Determine the (X, Y) coordinate at the center of the cell enclosing the given text.  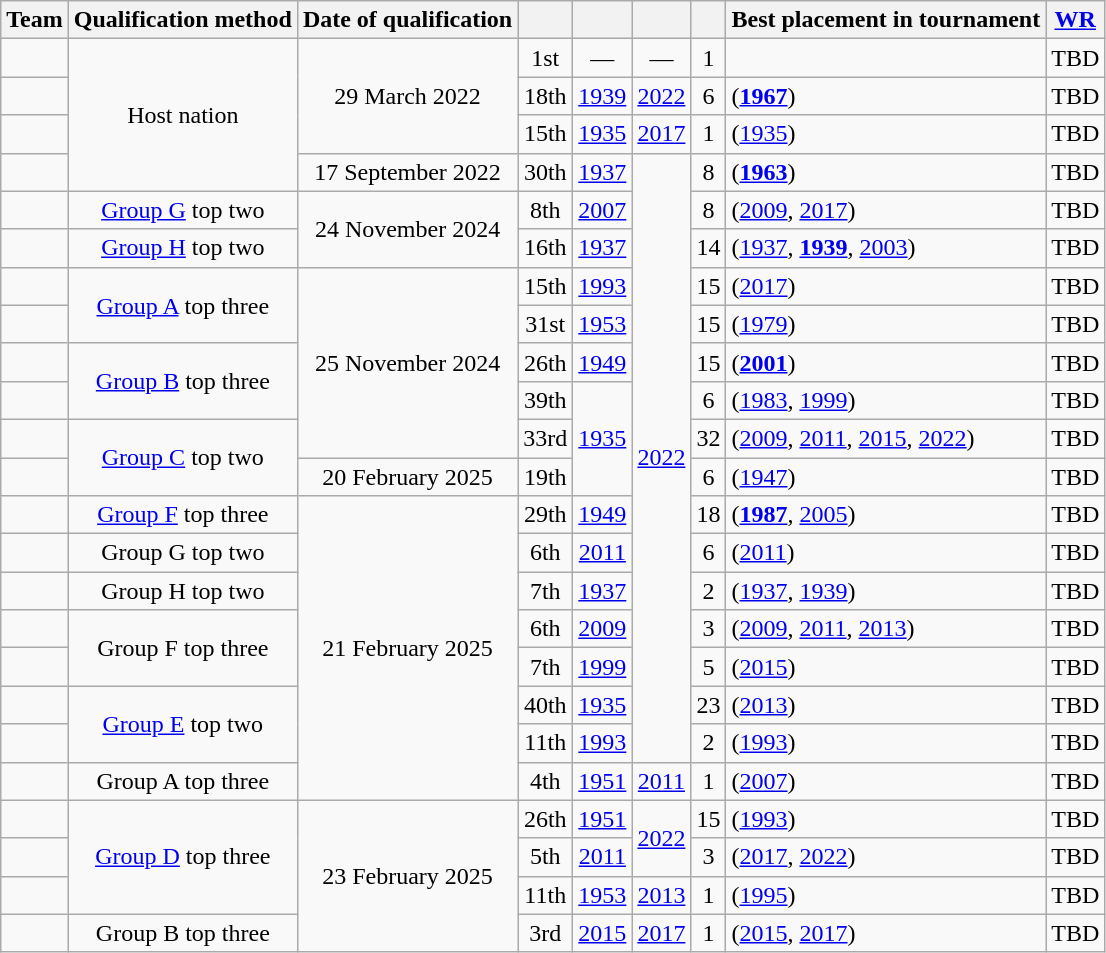
(2015) (886, 667)
(2013) (886, 705)
(1987, 2005) (886, 515)
Group C top two (182, 457)
2013 (662, 895)
Date of qualification (407, 20)
18th (546, 96)
19th (546, 477)
(2017) (886, 286)
5 (708, 667)
(2017, 2022) (886, 857)
(1979) (886, 324)
21 February 2025 (407, 648)
Best placement in tournament (886, 20)
(1935) (886, 134)
29th (546, 515)
29 March 2022 (407, 96)
24 November 2024 (407, 229)
(2001) (886, 362)
1st (546, 58)
(1995) (886, 895)
20 February 2025 (407, 477)
WR (1076, 20)
5th (546, 857)
(2011) (886, 553)
31st (546, 324)
2007 (602, 210)
(1983, 1999) (886, 400)
16th (546, 248)
(1937, 1939) (886, 591)
1999 (602, 667)
39th (546, 400)
4th (546, 781)
33rd (546, 438)
23 (708, 705)
(2009, 2017) (886, 210)
25 November 2024 (407, 362)
2009 (602, 629)
8th (546, 210)
32 (708, 438)
23 February 2025 (407, 876)
(2009, 2011, 2013) (886, 629)
14 (708, 248)
(1967) (886, 96)
(1937, 1939, 2003) (886, 248)
17 September 2022 (407, 172)
Team (35, 20)
3rd (546, 933)
(2015, 2017) (886, 933)
(1963) (886, 172)
Host nation (182, 115)
18 (708, 515)
Group D top three (182, 857)
40th (546, 705)
30th (546, 172)
(2007) (886, 781)
Group E top two (182, 724)
Qualification method (182, 20)
1939 (602, 96)
(1947) (886, 477)
2015 (602, 933)
(2009, 2011, 2015, 2022) (886, 438)
